For the text-containing cell, return its midpoint in [x, y] coordinate format. 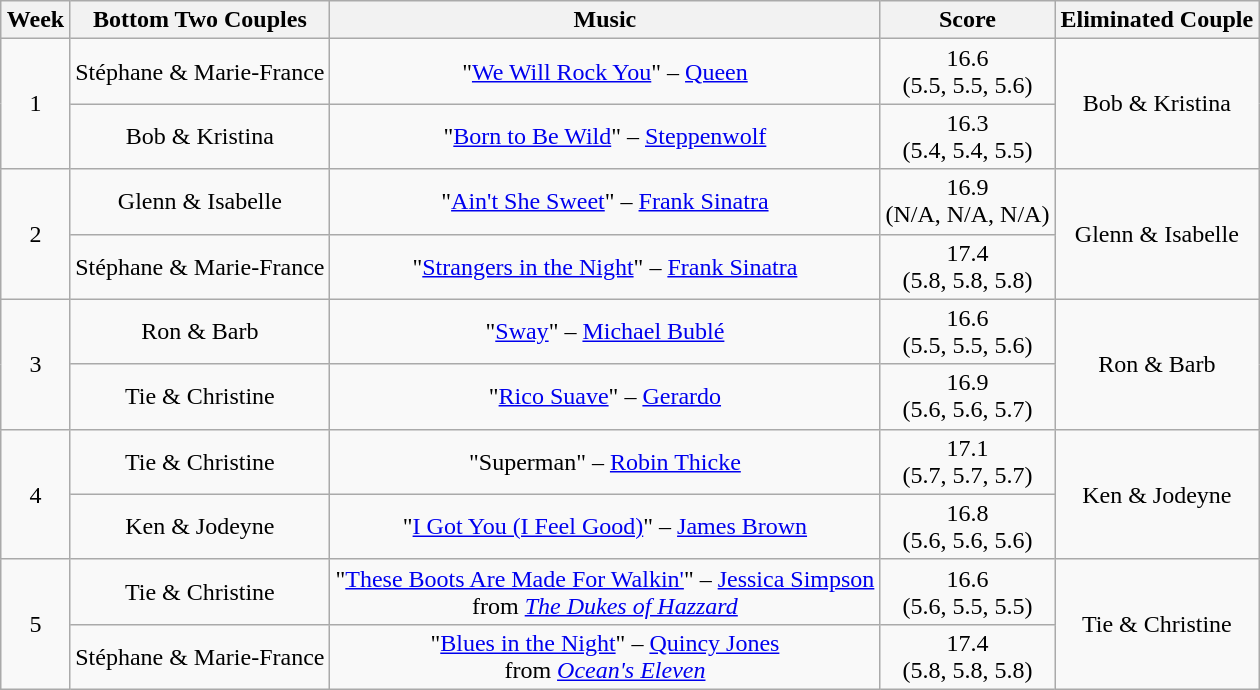
"Rico Suave" – Gerardo [605, 396]
Week [35, 20]
2 [35, 234]
"I Got You (I Feel Good)" – James Brown [605, 526]
Eliminated Couple [1157, 20]
"We Will Rock You" – Queen [605, 72]
"Superman" – Robin Thicke [605, 462]
5 [35, 624]
Bottom Two Couples [200, 20]
16.9 (5.6, 5.6, 5.7) [968, 396]
16.8 (5.6, 5.6, 5.6) [968, 526]
17.1 (5.7, 5.7, 5.7) [968, 462]
"Strangers in the Night" – Frank Sinatra [605, 266]
"Ain't She Sweet" – Frank Sinatra [605, 202]
Music [605, 20]
16.9 (N/A, N/A, N/A) [968, 202]
16.3 (5.4, 5.4, 5.5) [968, 136]
"Sway" – Michael Bublé [605, 332]
"Born to Be Wild" – Steppenwolf [605, 136]
Score [968, 20]
3 [35, 364]
4 [35, 494]
"These Boots Are Made For Walkin'" – Jessica Simpson from The Dukes of Hazzard [605, 592]
1 [35, 104]
16.6 (5.6, 5.5, 5.5) [968, 592]
"Blues in the Night" – Quincy Jones from Ocean's Eleven [605, 656]
